Capture the cell that displays the provided text and extract its (X, Y) central coordinate. 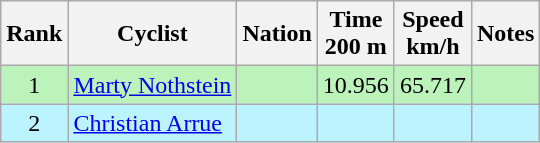
Nation (277, 34)
1 (34, 85)
Christian Arrue (152, 123)
2 (34, 123)
Rank (34, 34)
Speedkm/h (432, 34)
Marty Nothstein (152, 85)
Notes (505, 34)
Time200 m (356, 34)
65.717 (432, 85)
10.956 (356, 85)
Cyclist (152, 34)
